Scan for the cell matching the given text and deliver its [x, y] coordinate at center. 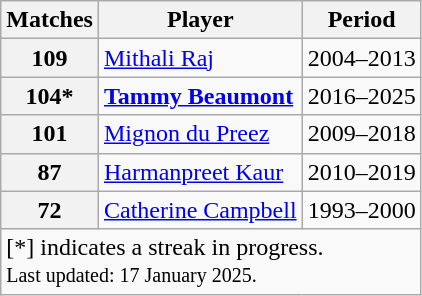
2009–2018 [362, 134]
Mithali Raj [200, 58]
Mignon du Preez [200, 134]
2010–2019 [362, 172]
2004–2013 [362, 58]
[*] indicates a streak in progress.Last updated: 17 January 2025. [211, 262]
109 [50, 58]
Harmanpreet Kaur [200, 172]
87 [50, 172]
2016–2025 [362, 96]
Catherine Campbell [200, 210]
Matches [50, 20]
72 [50, 210]
101 [50, 134]
Period [362, 20]
Player [200, 20]
Tammy Beaumont [200, 96]
104* [50, 96]
1993–2000 [362, 210]
